Output the (X, Y) coordinate of the center of the cell containing the given text.  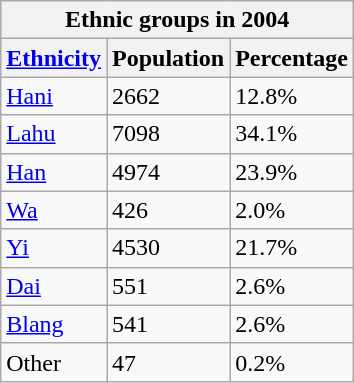
541 (168, 324)
2.0% (292, 210)
551 (168, 286)
Other (54, 362)
Percentage (292, 58)
21.7% (292, 248)
Yi (54, 248)
Ethnicity (54, 58)
4974 (168, 172)
12.8% (292, 96)
4530 (168, 248)
Blang (54, 324)
Wa (54, 210)
Ethnic groups in 2004 (178, 20)
7098 (168, 134)
Dai (54, 286)
Lahu (54, 134)
426 (168, 210)
Han (54, 172)
0.2% (292, 362)
Population (168, 58)
34.1% (292, 134)
23.9% (292, 172)
47 (168, 362)
2662 (168, 96)
Hani (54, 96)
